Provide the [x, y] coordinate of the cell's center where the given text is located.  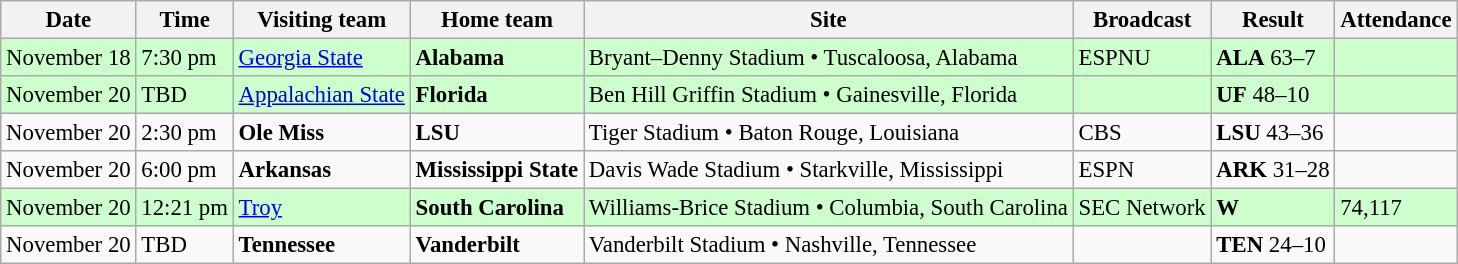
November 18 [68, 58]
TEN 24–10 [1273, 245]
Visiting team [322, 20]
Vanderbilt Stadium • Nashville, Tennessee [829, 245]
12:21 pm [184, 208]
Alabama [496, 58]
Florida [496, 95]
Tiger Stadium • Baton Rouge, Louisiana [829, 133]
LSU 43–36 [1273, 133]
Arkansas [322, 170]
Troy [322, 208]
Broadcast [1142, 20]
Ben Hill Griffin Stadium • Gainesville, Florida [829, 95]
LSU [496, 133]
ESPN [1142, 170]
ESPNU [1142, 58]
SEC Network [1142, 208]
Tennessee [322, 245]
Appalachian State [322, 95]
Result [1273, 20]
Home team [496, 20]
7:30 pm [184, 58]
ARK 31–28 [1273, 170]
Site [829, 20]
CBS [1142, 133]
Davis Wade Stadium • Starkville, Mississippi [829, 170]
Georgia State [322, 58]
Mississippi State [496, 170]
W [1273, 208]
Date [68, 20]
UF 48–10 [1273, 95]
Ole Miss [322, 133]
South Carolina [496, 208]
Vanderbilt [496, 245]
74,117 [1396, 208]
Williams-Brice Stadium • Columbia, South Carolina [829, 208]
2:30 pm [184, 133]
Bryant–Denny Stadium • Tuscaloosa, Alabama [829, 58]
Attendance [1396, 20]
6:00 pm [184, 170]
ALA 63–7 [1273, 58]
Time [184, 20]
